Locate the cell with the specified text and output its (X, Y) center coordinate. 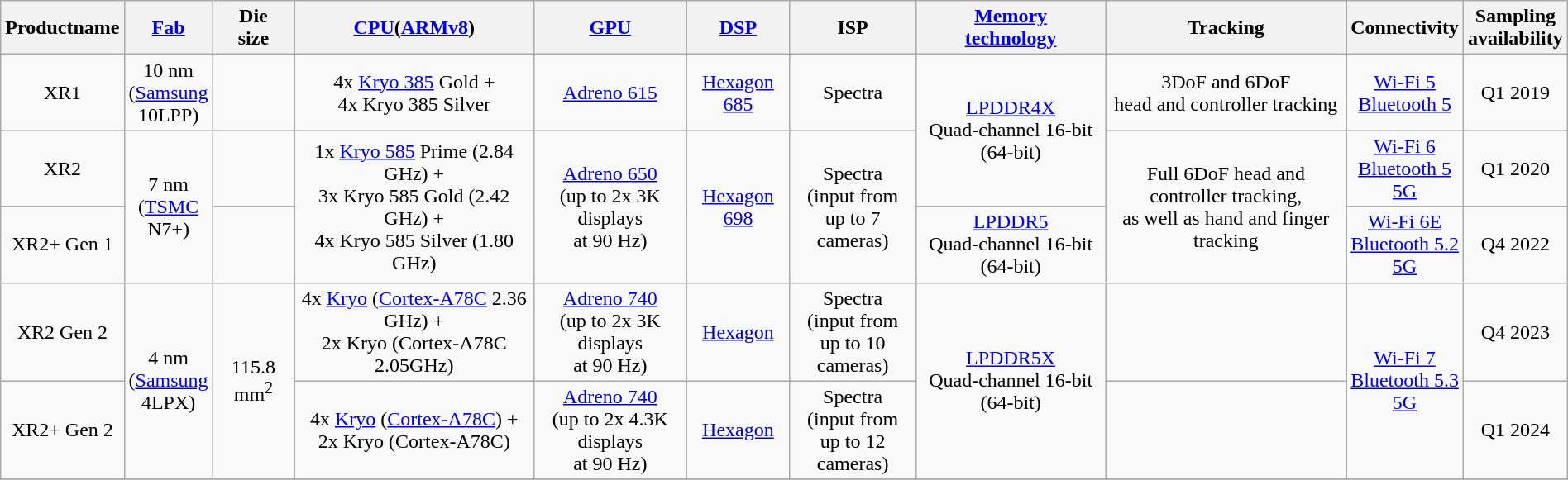
1x Kryo 585 Prime (2.84 GHz) +3x Kryo 585 Gold (2.42 GHz) +4x Kryo 585 Silver (1.80 GHz) (414, 207)
XR2 (63, 169)
Productname (63, 28)
Q1 2020 (1515, 169)
GPU (610, 28)
Adreno 740(up to 2x 3K displaysat 90 Hz) (610, 332)
LPDDR5Quad-channel 16-bit (64-bit) (1011, 245)
XR2+ Gen 2 (63, 430)
Adreno 650(up to 2x 3K displaysat 90 Hz) (610, 207)
Wi-Fi 5Bluetooth 5 (1405, 93)
Q1 2019 (1515, 93)
XR2 Gen 2 (63, 332)
Connectivity (1405, 28)
XR2+ Gen 1 (63, 245)
LPDDR5XQuad-channel 16-bit (64-bit) (1011, 381)
4 nm (Samsung4LPX) (169, 381)
Tracking (1226, 28)
4x Kryo (Cortex-A78C 2.36 GHz) +2x Kryo (Cortex-A78C 2.05GHz) (414, 332)
115.8 mm2 (253, 381)
Adreno 615 (610, 93)
Spectra (input fromup to 12 cameras) (853, 430)
Samplingavailability (1515, 28)
Diesize (253, 28)
Q4 2023 (1515, 332)
Wi-Fi 7 Bluetooth 5.3 5G (1405, 381)
Wi-Fi 6Bluetooth 55G (1405, 169)
7 nm (TSMC N7+) (169, 207)
DSP (738, 28)
CPU(ARMv8) (414, 28)
Spectra(input fromup to 7 cameras) (853, 207)
Spectra (input fromup to 10 cameras) (853, 332)
10 nm (Samsung 10LPP) (169, 93)
Wi-Fi 6E Bluetooth 5.2 5G (1405, 245)
3DoF and 6DoFhead and controller tracking (1226, 93)
4x Kryo (Cortex-A78C) +2x Kryo (Cortex-A78C) (414, 430)
Memorytechnology (1011, 28)
4x Kryo 385 Gold +4x Kryo 385 Silver (414, 93)
Spectra (853, 93)
Full 6DoF head and controller tracking,as well as hand and finger tracking (1226, 207)
LPDDR4XQuad-channel 16-bit (64-bit) (1011, 131)
Q1 2024 (1515, 430)
Hexagon 685 (738, 93)
XR1 (63, 93)
Q4 2022 (1515, 245)
Fab (169, 28)
ISP (853, 28)
Hexagon 698 (738, 207)
Adreno 740(up to 2x 4.3K displaysat 90 Hz) (610, 430)
